From the cell containing the given text, extract its center point as [x, y] coordinate. 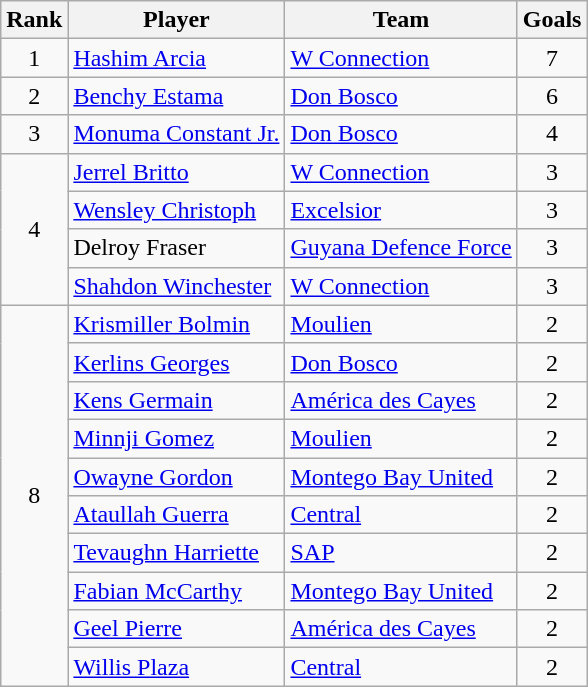
Tevaughn Harriette [176, 553]
Krismiller Bolmin [176, 324]
7 [552, 58]
Jerrel Britto [176, 172]
Excelsior [401, 210]
Geel Pierre [176, 629]
8 [34, 496]
Minnji Gomez [176, 438]
Shahdon Winchester [176, 286]
Guyana Defence Force [401, 248]
6 [552, 96]
Player [176, 20]
Benchy Estama [176, 96]
Fabian McCarthy [176, 591]
Goals [552, 20]
Kerlins Georges [176, 362]
Owayne Gordon [176, 477]
Delroy Fraser [176, 248]
Kens Germain [176, 400]
SAP [401, 553]
Team [401, 20]
1 [34, 58]
Hashim Arcia [176, 58]
Monuma Constant Jr. [176, 134]
Wensley Christoph [176, 210]
Ataullah Guerra [176, 515]
Rank [34, 20]
Willis Plaza [176, 667]
